Search for the cell housing the specified text and yield its (X, Y) center coordinate. 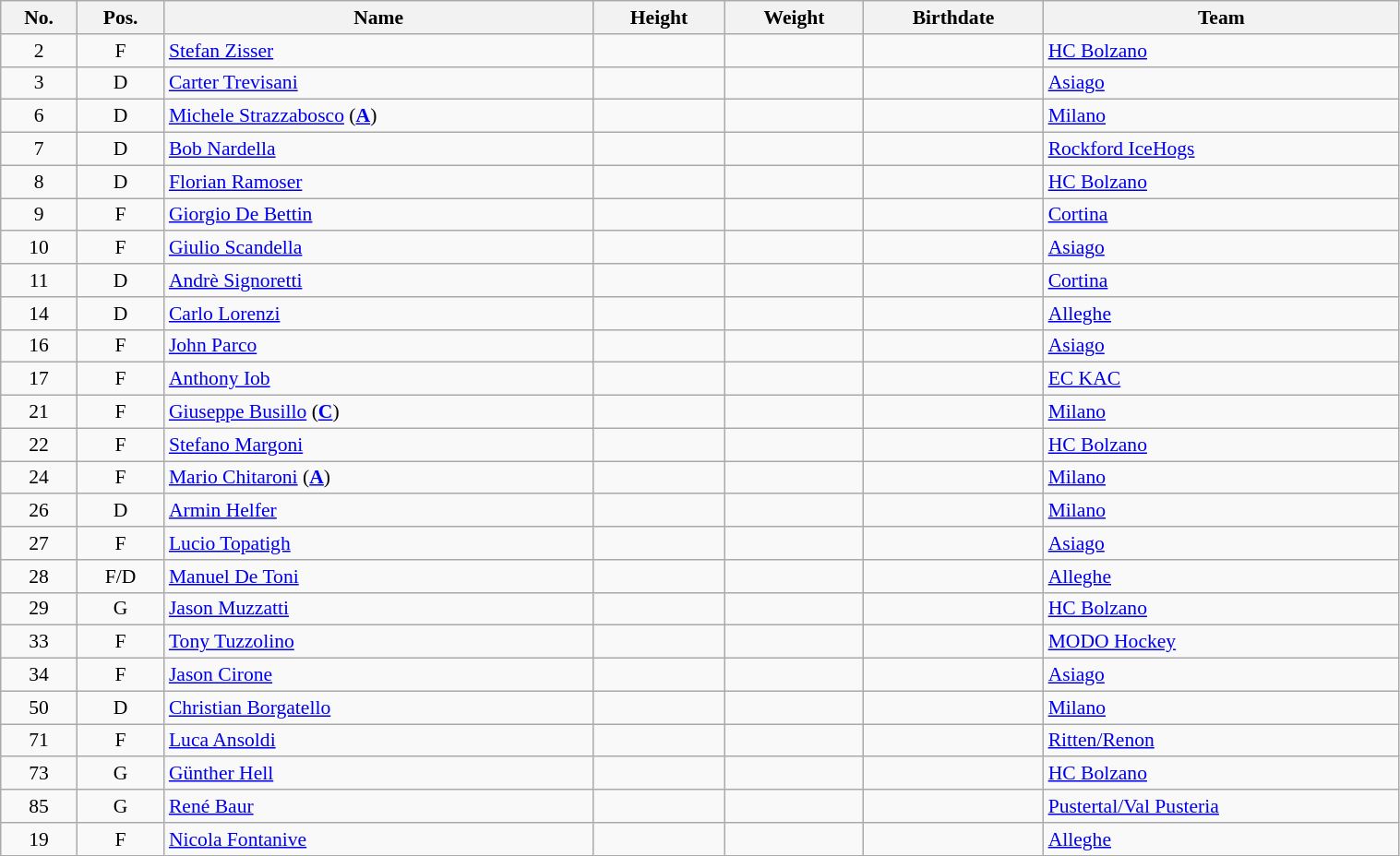
24 (39, 478)
Florian Ramoser (378, 182)
Carter Trevisani (378, 83)
7 (39, 149)
33 (39, 642)
Giulio Scandella (378, 248)
René Baur (378, 806)
10 (39, 248)
28 (39, 577)
71 (39, 741)
8 (39, 182)
Team (1222, 18)
14 (39, 314)
3 (39, 83)
No. (39, 18)
Giorgio De Bettin (378, 215)
Pos. (120, 18)
27 (39, 543)
Bob Nardella (378, 149)
Anthony Iob (378, 379)
22 (39, 445)
Birthdate (954, 18)
19 (39, 839)
Stefan Zisser (378, 51)
Luca Ansoldi (378, 741)
6 (39, 116)
50 (39, 707)
2 (39, 51)
85 (39, 806)
John Parco (378, 346)
16 (39, 346)
F/D (120, 577)
Weight (794, 18)
Tony Tuzzolino (378, 642)
Name (378, 18)
Giuseppe Busillo (C) (378, 412)
Manuel De Toni (378, 577)
EC KAC (1222, 379)
Michele Strazzabosco (A) (378, 116)
73 (39, 774)
Height (659, 18)
34 (39, 675)
26 (39, 511)
Christian Borgatello (378, 707)
Carlo Lorenzi (378, 314)
MODO Hockey (1222, 642)
Günther Hell (378, 774)
Stefano Margoni (378, 445)
Nicola Fontanive (378, 839)
Armin Helfer (378, 511)
Jason Cirone (378, 675)
Pustertal/Val Pusteria (1222, 806)
9 (39, 215)
Lucio Topatigh (378, 543)
Rockford IceHogs (1222, 149)
11 (39, 280)
29 (39, 609)
17 (39, 379)
Andrè Signoretti (378, 280)
Ritten/Renon (1222, 741)
21 (39, 412)
Jason Muzzatti (378, 609)
Mario Chitaroni (A) (378, 478)
